Locate the cell with the specified text and output its (x, y) center coordinate. 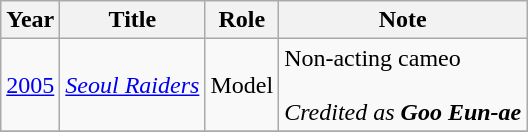
Model (242, 85)
Note (403, 20)
Non-acting cameo Credited as Goo Eun-ae (403, 85)
Seoul Raiders (132, 85)
2005 (30, 85)
Role (242, 20)
Year (30, 20)
Title (132, 20)
